Extract the [x, y] coordinate from the center of the cell holding the provided text.  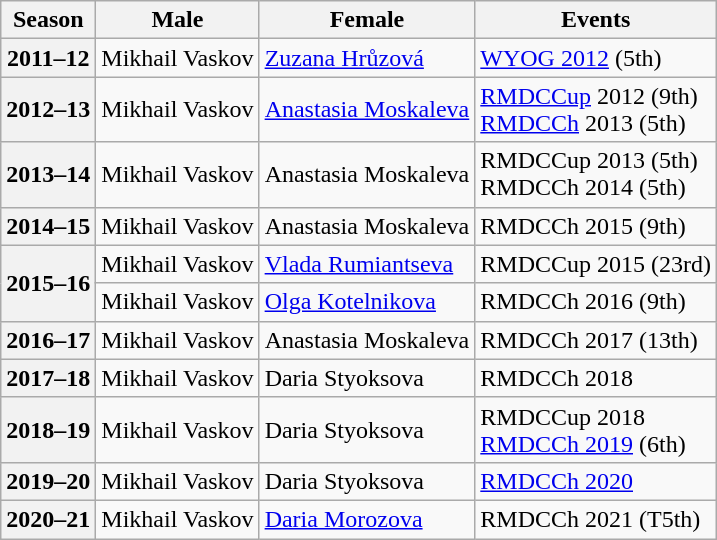
RMDCCup 2012 (9th)RMDCCh 2013 (5th) [596, 110]
2017–18 [48, 378]
Vlada Rumiantseva [367, 264]
2014–15 [48, 226]
Daria Morozova [367, 519]
2011–12 [48, 58]
2018–19 [48, 430]
RMDCCh 2017 (13th) [596, 340]
2016–17 [48, 340]
RMDCCup 2013 (5th)RMDCCh 2014 (5th) [596, 174]
2015–16 [48, 283]
Season [48, 20]
RMDCCh 2021 (T5th) [596, 519]
2012–13 [48, 110]
WYOG 2012 (5th) [596, 58]
2020–21 [48, 519]
RMDCCh 2018 [596, 378]
Zuzana Hrůzová [367, 58]
Olga Kotelnikova [367, 302]
2019–20 [48, 481]
RMDCCh 2015 (9th) [596, 226]
RMDCCup 2015 (23rd) [596, 264]
2013–14 [48, 174]
RMDCCh 2016 (9th) [596, 302]
RMDCCup 2018 RMDCCh 2019 (6th) [596, 430]
Events [596, 20]
Female [367, 20]
RMDCCh 2020 [596, 481]
Male [178, 20]
